Locate the cell with the specified text and output its [X, Y] center coordinate. 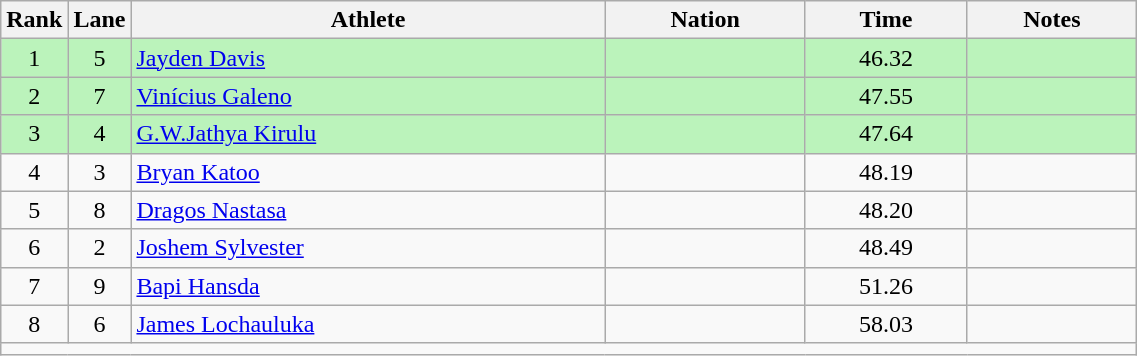
Bapi Hansda [368, 286]
Notes [1052, 20]
Bryan Katoo [368, 172]
48.20 [886, 210]
58.03 [886, 324]
51.26 [886, 286]
G.W.Jathya Kirulu [368, 134]
1 [34, 58]
Nation [705, 20]
48.19 [886, 172]
47.64 [886, 134]
Dragos Nastasa [368, 210]
Lane [100, 20]
James Lochauluka [368, 324]
46.32 [886, 58]
Vinícius Galeno [368, 96]
47.55 [886, 96]
Athlete [368, 20]
48.49 [886, 248]
Joshem Sylvester [368, 248]
Time [886, 20]
Rank [34, 20]
Jayden Davis [368, 58]
9 [100, 286]
